Detect which cell encompasses the target text, then output its [X, Y] center coordinate. 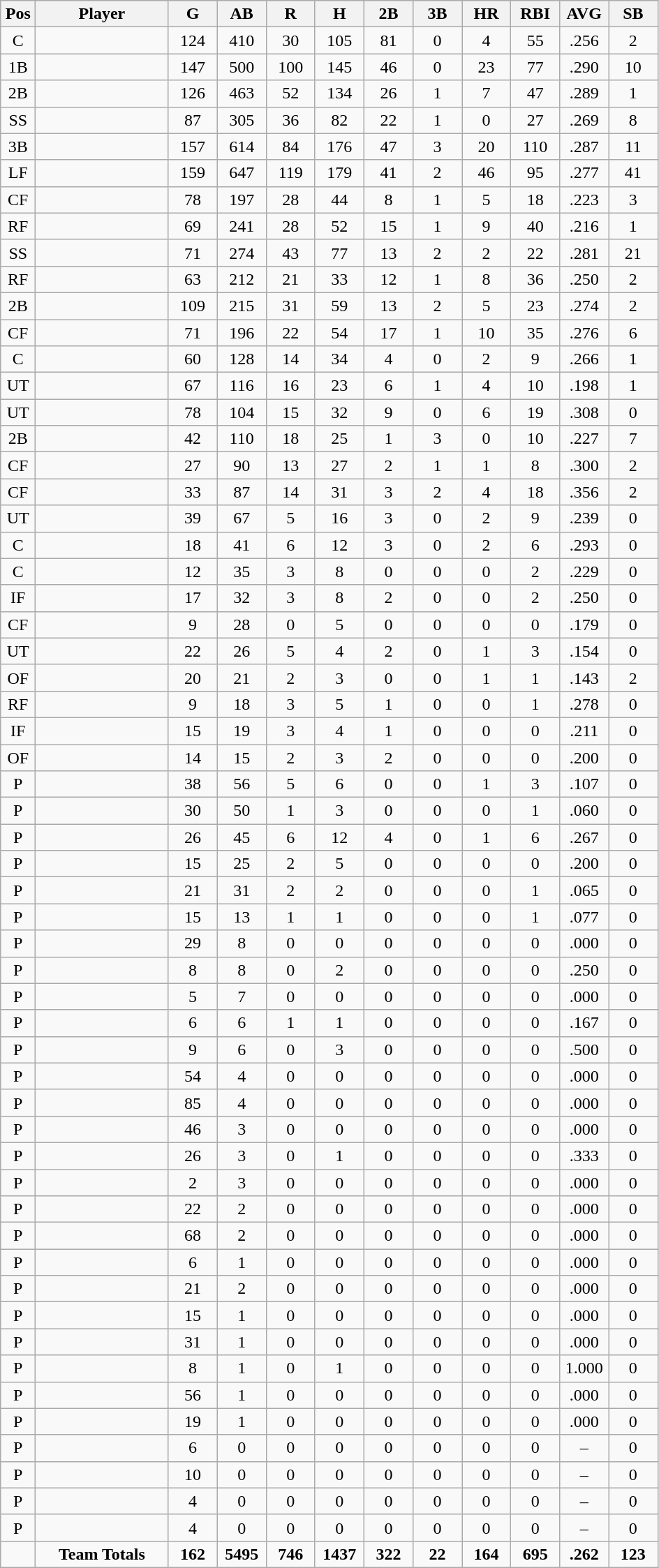
RBI [535, 14]
.223 [584, 200]
.065 [584, 890]
60 [193, 359]
157 [193, 147]
.293 [584, 545]
.107 [584, 784]
104 [242, 412]
.179 [584, 625]
Player [102, 14]
81 [388, 40]
.060 [584, 811]
69 [193, 226]
45 [242, 837]
95 [535, 173]
.266 [584, 359]
.267 [584, 837]
.333 [584, 1156]
.143 [584, 678]
.227 [584, 439]
38 [193, 784]
55 [535, 40]
G [193, 14]
.216 [584, 226]
109 [193, 306]
.154 [584, 651]
.077 [584, 917]
59 [339, 306]
68 [193, 1236]
124 [193, 40]
Pos [18, 14]
.278 [584, 704]
.287 [584, 147]
.277 [584, 173]
.281 [584, 253]
128 [242, 359]
.289 [584, 94]
.308 [584, 412]
119 [290, 173]
145 [339, 67]
43 [290, 253]
.290 [584, 67]
147 [193, 67]
50 [242, 811]
R [290, 14]
179 [339, 173]
1437 [339, 1554]
212 [242, 279]
463 [242, 94]
44 [339, 200]
.239 [584, 518]
85 [193, 1103]
274 [242, 253]
197 [242, 200]
.269 [584, 120]
84 [290, 147]
HR [487, 14]
82 [339, 120]
322 [388, 1554]
241 [242, 226]
.500 [584, 1050]
.211 [584, 731]
176 [339, 147]
164 [487, 1554]
.198 [584, 386]
.356 [584, 492]
SB [633, 14]
126 [193, 94]
.167 [584, 1023]
AB [242, 14]
AVG [584, 14]
500 [242, 67]
.229 [584, 572]
134 [339, 94]
196 [242, 333]
90 [242, 465]
.300 [584, 465]
1B [18, 67]
1.000 [584, 1368]
42 [193, 439]
34 [339, 359]
.276 [584, 333]
123 [633, 1554]
63 [193, 279]
100 [290, 67]
.262 [584, 1554]
LF [18, 173]
Team Totals [102, 1554]
410 [242, 40]
105 [339, 40]
11 [633, 147]
162 [193, 1554]
215 [242, 306]
159 [193, 173]
695 [535, 1554]
29 [193, 943]
40 [535, 226]
116 [242, 386]
.256 [584, 40]
305 [242, 120]
647 [242, 173]
5495 [242, 1554]
614 [242, 147]
H [339, 14]
746 [290, 1554]
.274 [584, 306]
39 [193, 518]
